Locate the cell with the specified text and output its [X, Y] center coordinate. 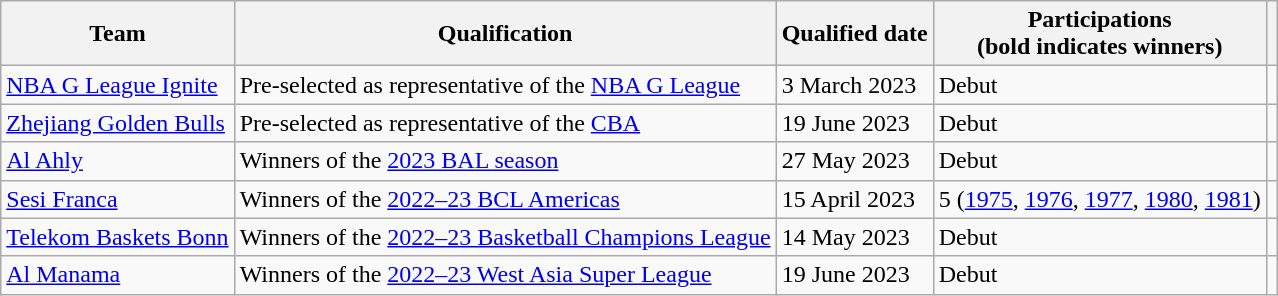
Team [118, 34]
Sesi Franca [118, 199]
15 April 2023 [854, 199]
5 (1975, 1976, 1977, 1980, 1981) [1100, 199]
Telekom Baskets Bonn [118, 237]
Winners of the 2022–23 BCL Americas [505, 199]
Qualification [505, 34]
Pre-selected as representative of the NBA G League [505, 85]
14 May 2023 [854, 237]
Pre-selected as representative of the CBA [505, 123]
Winners of the 2022–23 Basketball Champions League [505, 237]
NBA G League Ignite [118, 85]
Winners of the 2023 BAL season [505, 161]
27 May 2023 [854, 161]
3 March 2023 [854, 85]
Al Ahly [118, 161]
Qualified date [854, 34]
Zhejiang Golden Bulls [118, 123]
Participations(bold indicates winners) [1100, 34]
Al Manama [118, 275]
Winners of the 2022–23 West Asia Super League [505, 275]
